Identify which cell holds the provided text, then report its (x, y) central coordinate. 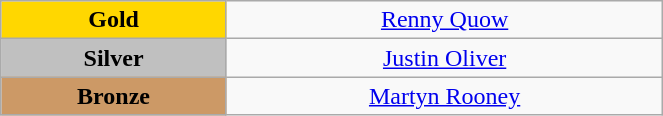
Renny Quow (444, 20)
Gold (114, 20)
Bronze (114, 96)
Martyn Rooney (444, 96)
Justin Oliver (444, 58)
Silver (114, 58)
